Identify which cell holds the provided text, then report its (X, Y) central coordinate. 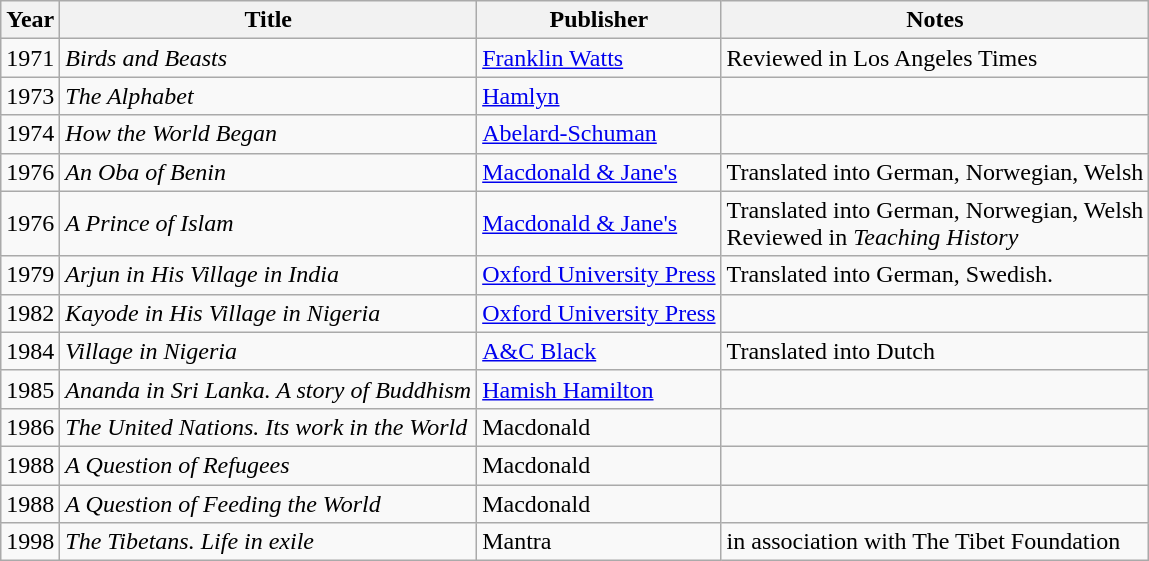
Mantra (599, 542)
1973 (30, 96)
Translated into German, Norwegian, WelshReviewed in Teaching History (935, 224)
A&C Black (599, 351)
1998 (30, 542)
Kayode in His Village in Nigeria (268, 313)
Translated into Dutch (935, 351)
The Tibetans. Life in exile (268, 542)
1971 (30, 58)
Village in Nigeria (268, 351)
Year (30, 20)
in association with The Tibet Foundation (935, 542)
Translated into German, Norwegian, Welsh (935, 172)
Arjun in His Village in India (268, 275)
1982 (30, 313)
A Prince of Islam (268, 224)
Abelard-Schuman (599, 134)
An Oba of Benin (268, 172)
1974 (30, 134)
The Alphabet (268, 96)
Franklin Watts (599, 58)
1985 (30, 389)
1979 (30, 275)
1984 (30, 351)
The United Nations. Its work in the World (268, 427)
Ananda in Sri Lanka. A story of Buddhism (268, 389)
1986 (30, 427)
Birds and Beasts (268, 58)
Notes (935, 20)
A Question of Refugees (268, 465)
Hamish Hamilton (599, 389)
Publisher (599, 20)
Reviewed in Los Angeles Times (935, 58)
A Question of Feeding the World (268, 503)
How the World Began (268, 134)
Hamlyn (599, 96)
Title (268, 20)
Translated into German, Swedish. (935, 275)
